Scan for the cell matching the given text and deliver its [X, Y] coordinate at center. 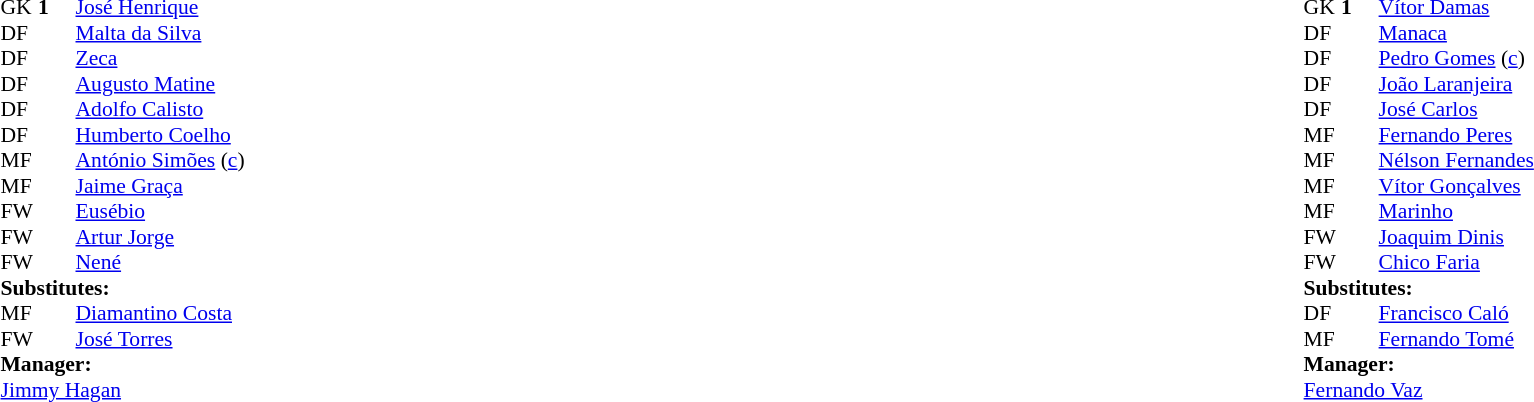
Pedro Gomes (c) [1456, 59]
João Laranjeira [1456, 84]
Manaca [1456, 33]
José Carlos [1456, 109]
Diamantino Costa [160, 313]
Joaquim Dinis [1456, 237]
Eusébio [160, 211]
Chico Faria [1456, 263]
Augusto Matine [160, 84]
Nélson Fernandes [1456, 161]
Artur Jorge [160, 237]
Humberto Coelho [160, 135]
Zeca [160, 59]
José Torres [160, 339]
Adolfo Calisto [160, 109]
Vítor Gonçalves [1456, 186]
Malta da Silva [160, 33]
Fernando Tomé [1456, 339]
Marinho [1456, 211]
Jaime Graça [160, 186]
Fernando Peres [1456, 135]
Nené [160, 263]
António Simões (c) [160, 161]
Francisco Caló [1456, 313]
